Search for the cell housing the specified text and yield its [x, y] center coordinate. 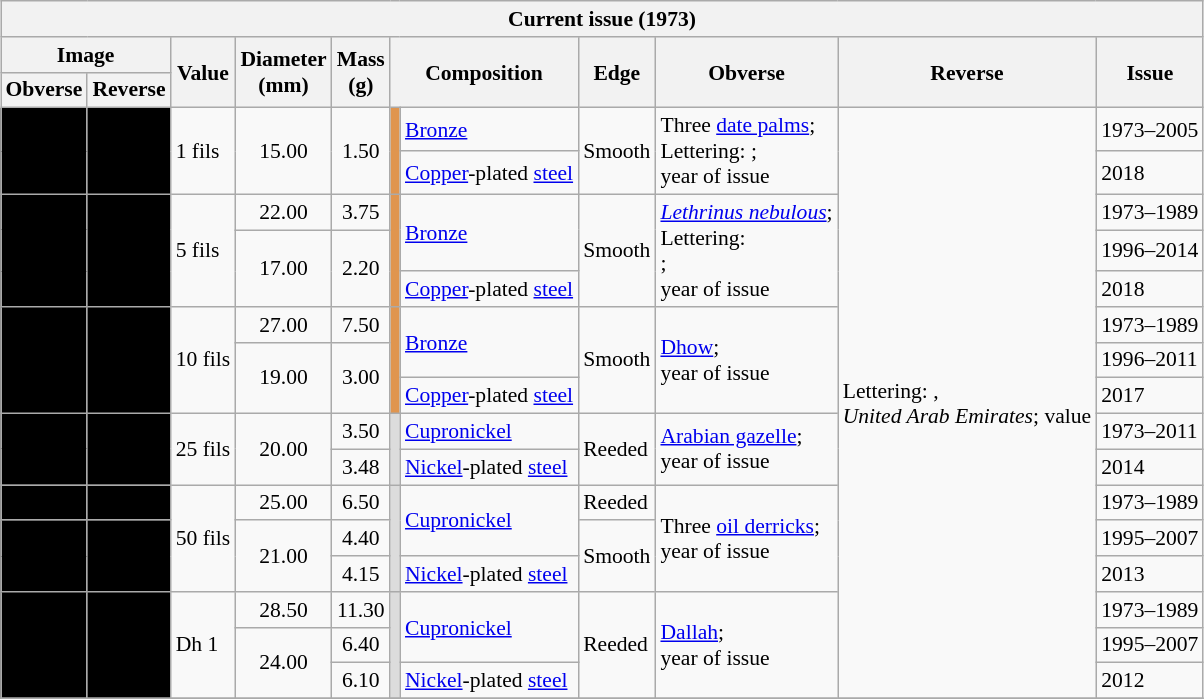
7.50 [361, 324]
Dhow;year of issue [746, 360]
15.00 [283, 152]
Image [85, 54]
6.10 [361, 681]
4.40 [361, 538]
Lettering: ,United Arab Emirates; value [968, 404]
3.48 [361, 467]
Dallah;year of issue [746, 644]
1.50 [361, 152]
Arabian gazelle;year of issue [746, 448]
Lethrinus nebulous;Lettering:;year of issue [746, 250]
6.40 [361, 645]
2012 [1150, 681]
3.75 [361, 212]
2014 [1150, 467]
Diameter(mm) [283, 72]
20.00 [283, 448]
1973–2011 [1150, 431]
1996–2014 [1150, 250]
5 fils [204, 250]
1996–2011 [1150, 360]
Three oil derricks;year of issue [746, 538]
Dh 1 [204, 644]
11.30 [361, 609]
3.50 [361, 431]
Value [204, 72]
Mass(g) [361, 72]
19.00 [283, 378]
Issue [1150, 72]
Three date palms;Lettering: ;year of issue [746, 152]
28.50 [283, 609]
22.00 [283, 212]
24.00 [283, 662]
Composition [484, 72]
3.00 [361, 378]
2.20 [361, 268]
2013 [1150, 574]
Edge [616, 72]
25.00 [283, 502]
Current issue (1973) [602, 19]
1 fils [204, 152]
17.00 [283, 268]
4.15 [361, 574]
1973–2005 [1150, 130]
27.00 [283, 324]
10 fils [204, 360]
25 fils [204, 448]
2017 [1150, 396]
50 fils [204, 538]
6.50 [361, 502]
21.00 [283, 556]
